Capture the cell that displays the provided text and extract its [x, y] central coordinate. 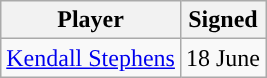
Signed [222, 20]
Kendall Stephens [91, 58]
18 June [222, 58]
Player [91, 20]
